Scan for the cell matching the given text and deliver its [X, Y] coordinate at center. 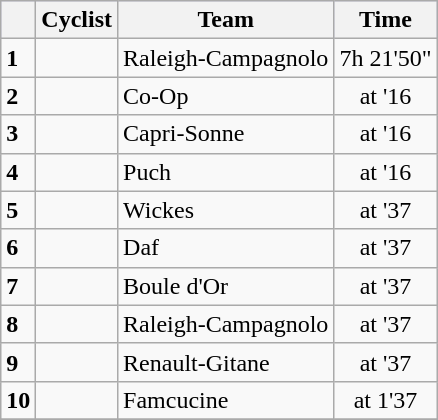
Famcucine [226, 400]
Co-Op [226, 96]
1 [18, 58]
Team [226, 20]
Wickes [226, 210]
Renault-Gitane [226, 362]
at 1'37 [386, 400]
4 [18, 172]
3 [18, 134]
Puch [226, 172]
Time [386, 20]
Boule d'Or [226, 286]
5 [18, 210]
2 [18, 96]
7 [18, 286]
Cyclist [77, 20]
9 [18, 362]
6 [18, 248]
Daf [226, 248]
7h 21'50" [386, 58]
8 [18, 324]
Capri-Sonne [226, 134]
10 [18, 400]
